For the text-containing cell, return its midpoint in [x, y] coordinate format. 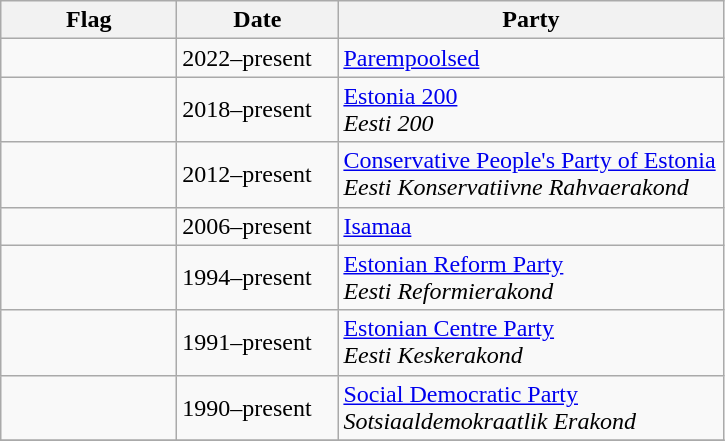
Party [531, 20]
1990–present [258, 408]
Estonia 200Eesti 200 [531, 110]
2012–present [258, 174]
Estonian Reform PartyEesti Reformierakond [531, 278]
2018–present [258, 110]
Estonian Centre PartyEesti Keskerakond [531, 342]
Parempoolsed [531, 58]
2022–present [258, 58]
2006–present [258, 226]
Conservative People's Party of EstoniaEesti Konservatiivne Rahvaerakond [531, 174]
1994–present [258, 278]
Social Democratic PartySotsiaaldemokraatlik Erakond [531, 408]
Isamaa [531, 226]
1991–present [258, 342]
Date [258, 20]
Flag [89, 20]
